Capture the cell that displays the provided text and extract its (X, Y) central coordinate. 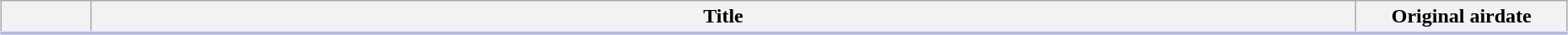
Title (723, 17)
Original airdate (1462, 17)
